Locate the cell with the specified text and output its (x, y) center coordinate. 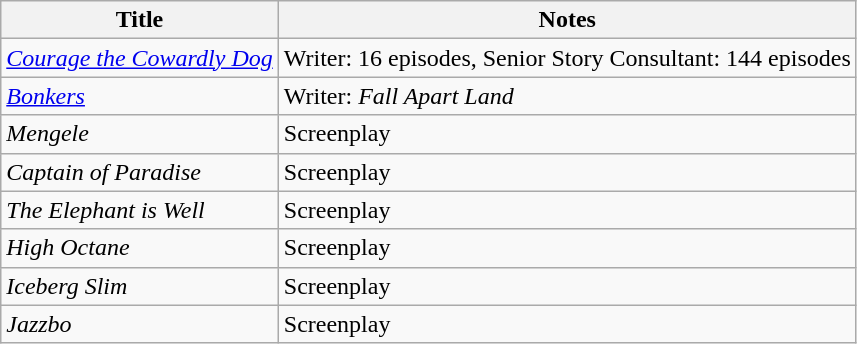
Bonkers (140, 96)
Writer: Fall Apart Land (567, 96)
Courage the Cowardly Dog (140, 58)
Notes (567, 20)
Title (140, 20)
Writer: 16 episodes, Senior Story Consultant: 144 episodes (567, 58)
Captain of Paradise (140, 172)
The Elephant is Well (140, 210)
Jazzbo (140, 324)
High Octane (140, 248)
Mengele (140, 134)
Iceberg Slim (140, 286)
